Pinpoint the cell where the given text exists, returning its [X, Y] midpoint coordinate. 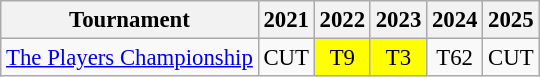
T9 [342, 58]
2021 [286, 20]
T3 [398, 58]
Tournament [130, 20]
2023 [398, 20]
2024 [455, 20]
2025 [511, 20]
2022 [342, 20]
The Players Championship [130, 58]
T62 [455, 58]
